Return (X, Y) of the center of cell containing provided text 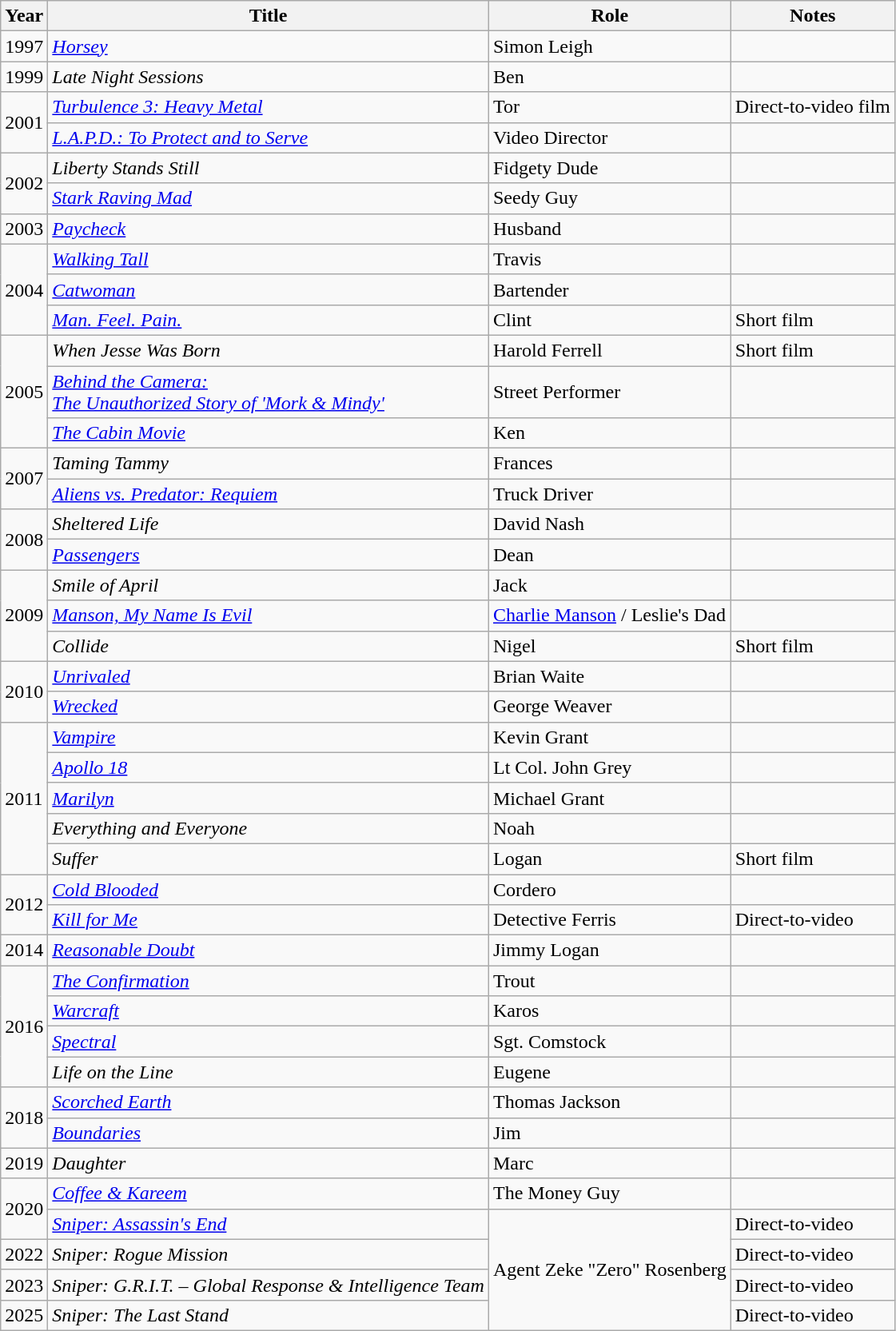
Manson, My Name Is Evil (269, 616)
Warcraft (269, 1011)
2016 (24, 1026)
Horsey (269, 46)
L.A.P.D.: To Protect and to Serve (269, 137)
Nigel (609, 646)
Street Performer (609, 392)
1997 (24, 46)
Sniper: G.R.I.T. – Global Response & Intelligence Team (269, 1285)
2018 (24, 1118)
2019 (24, 1163)
2023 (24, 1285)
Stark Raving Mad (269, 198)
Jimmy Logan (609, 950)
Vampire (269, 737)
Logan (609, 859)
Jim (609, 1133)
Dean (609, 555)
2020 (24, 1209)
The Confirmation (269, 981)
2022 (24, 1254)
Turbulence 3: Heavy Metal (269, 107)
David Nash (609, 524)
2008 (24, 540)
Notes (812, 16)
Daughter (269, 1163)
Behind the Camera:The Unauthorized Story of 'Mork & Mindy' (269, 392)
Passengers (269, 555)
2001 (24, 122)
Sniper: Rogue Mission (269, 1254)
Year (24, 16)
Catwoman (269, 289)
Smile of April (269, 585)
Eugene (609, 1072)
Life on the Line (269, 1072)
Lt Col. John Grey (609, 767)
Marilyn (269, 798)
The Cabin Movie (269, 433)
Title (269, 16)
Ben (609, 77)
1999 (24, 77)
Charlie Manson / Leslie's Dad (609, 616)
Jack (609, 585)
Man. Feel. Pain. (269, 320)
Husband (609, 229)
Wrecked (269, 707)
Video Director (609, 137)
Ken (609, 433)
Agent Zeke "Zero" Rosenberg (609, 1269)
2005 (24, 392)
Detective Ferris (609, 920)
Sheltered Life (269, 524)
Michael Grant (609, 798)
Trout (609, 981)
Scorched Earth (269, 1102)
2012 (24, 905)
2010 (24, 691)
George Weaver (609, 707)
Role (609, 16)
Sniper: The Last Stand (269, 1315)
Noah (609, 828)
When Jesse Was Born (269, 350)
Direct-to-video film (812, 107)
Walking Tall (269, 259)
2002 (24, 183)
Reasonable Doubt (269, 950)
Brian Waite (609, 676)
Frances (609, 464)
Late Night Sessions (269, 77)
2025 (24, 1315)
Harold Ferrell (609, 350)
Sgt. Comstock (609, 1042)
Thomas Jackson (609, 1102)
Marc (609, 1163)
Kill for Me (269, 920)
Bartender (609, 289)
Truck Driver (609, 494)
Taming Tammy (269, 464)
Paycheck (269, 229)
2003 (24, 229)
Kevin Grant (609, 737)
Spectral (269, 1042)
2004 (24, 289)
Collide (269, 646)
2014 (24, 950)
Unrivaled (269, 676)
Coffee & Kareem (269, 1194)
Cordero (609, 890)
Simon Leigh (609, 46)
Travis (609, 259)
Karos (609, 1011)
Aliens vs. Predator: Requiem (269, 494)
Liberty Stands Still (269, 168)
Tor (609, 107)
Cold Blooded (269, 890)
Suffer (269, 859)
Everything and Everyone (269, 828)
The Money Guy (609, 1194)
Boundaries (269, 1133)
2011 (24, 798)
2009 (24, 616)
Sniper: Assassin's End (269, 1224)
Seedy Guy (609, 198)
2007 (24, 479)
Clint (609, 320)
Apollo 18 (269, 767)
Fidgety Dude (609, 168)
